Capture the cell that displays the provided text and extract its [x, y] central coordinate. 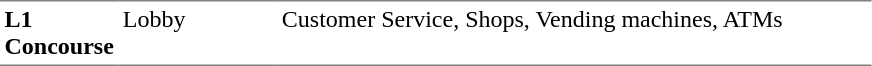
Customer Service, Shops, Vending machines, ATMs [574, 33]
Lobby [198, 33]
L1Concourse [59, 33]
